Return (X, Y) of the center of cell containing provided text 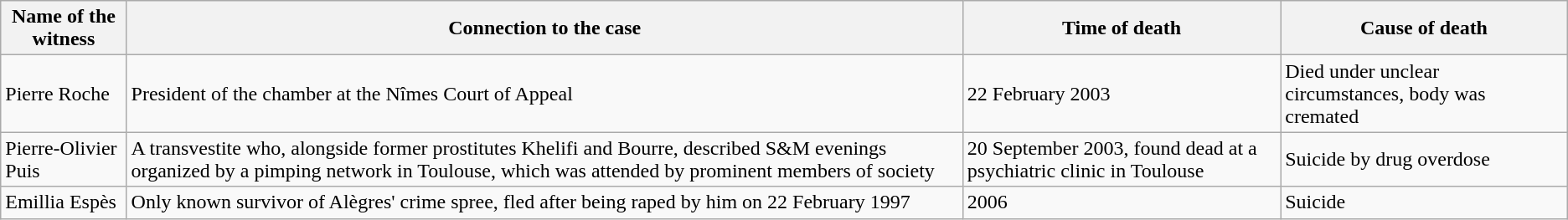
Time of death (1121, 28)
Name of the witness (64, 28)
2006 (1121, 202)
Emillia Espès (64, 202)
Suicide (1424, 202)
President of the chamber at the Nîmes Court of Appeal (544, 94)
Pierre-Olivier Puis (64, 159)
Only known survivor of Alègres' crime spree, fled after being raped by him on 22 February 1997 (544, 202)
Died under unclear circumstances, body was cremated (1424, 94)
Cause of death (1424, 28)
Connection to the case (544, 28)
Suicide by drug overdose (1424, 159)
Pierre Roche (64, 94)
20 September 2003, found dead at a psychiatric clinic in Toulouse (1121, 159)
22 February 2003 (1121, 94)
